Provide the [X, Y] coordinate of the cell's center where the given text is located.  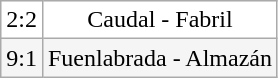
Fuenlabrada - Almazán [160, 58]
2:2 [22, 20]
9:1 [22, 58]
Caudal - Fabril [160, 20]
